For the text-containing cell, return its midpoint in (X, Y) coordinate format. 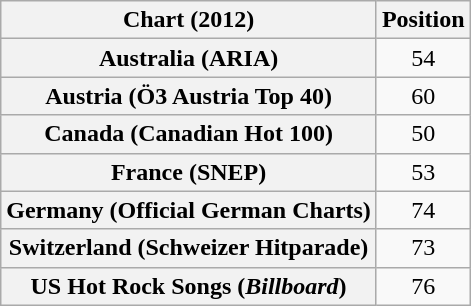
US Hot Rock Songs (Billboard) (189, 286)
Chart (2012) (189, 20)
Australia (ARIA) (189, 58)
50 (423, 134)
60 (423, 96)
54 (423, 58)
Position (423, 20)
Canada (Canadian Hot 100) (189, 134)
76 (423, 286)
74 (423, 210)
France (SNEP) (189, 172)
Germany (Official German Charts) (189, 210)
73 (423, 248)
Switzerland (Schweizer Hitparade) (189, 248)
Austria (Ö3 Austria Top 40) (189, 96)
53 (423, 172)
